Extract the (x, y) coordinate from the center of the cell holding the provided text.  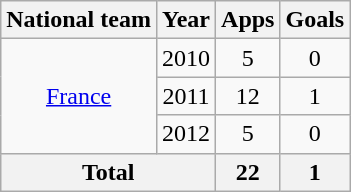
Apps (248, 20)
National team (79, 20)
2010 (186, 58)
12 (248, 96)
2012 (186, 134)
France (79, 96)
Goals (315, 20)
2011 (186, 96)
22 (248, 172)
Year (186, 20)
Total (108, 172)
